Identify which cell holds the provided text, then report its [X, Y] central coordinate. 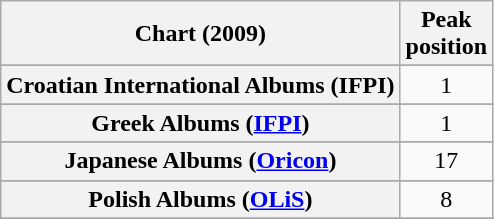
Croatian International Albums (IFPI) [200, 85]
Peakposition [446, 34]
Chart (2009) [200, 34]
17 [446, 161]
8 [446, 199]
Polish Albums (OLiS) [200, 199]
Greek Albums (IFPI) [200, 123]
Japanese Albums (Oricon) [200, 161]
